Identify which cell holds the provided text, then report its [X, Y] central coordinate. 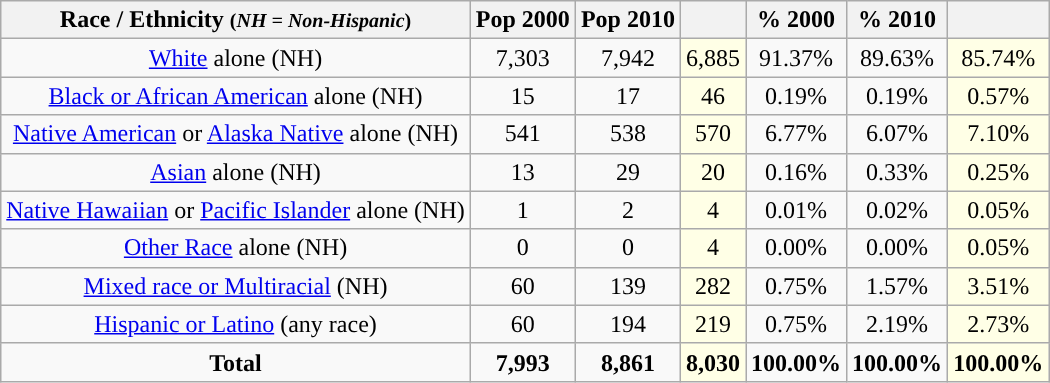
7,303 [522, 58]
% 2000 [796, 20]
Asian alone (NH) [236, 172]
0.25% [998, 172]
15 [522, 96]
7,993 [522, 362]
Total [236, 362]
139 [628, 286]
17 [628, 96]
Race / Ethnicity (NH = Non-Hispanic) [236, 20]
541 [522, 134]
46 [712, 96]
2 [628, 210]
8,030 [712, 362]
20 [712, 172]
7,942 [628, 58]
194 [628, 324]
% 2010 [898, 20]
89.63% [898, 58]
219 [712, 324]
1 [522, 210]
Native Hawaiian or Pacific Islander alone (NH) [236, 210]
0.16% [796, 172]
Pop 2010 [628, 20]
570 [712, 134]
0.33% [898, 172]
91.37% [796, 58]
Black or African American alone (NH) [236, 96]
Native American or Alaska Native alone (NH) [236, 134]
7.10% [998, 134]
6.07% [898, 134]
6.77% [796, 134]
3.51% [998, 286]
2.73% [998, 324]
Hispanic or Latino (any race) [236, 324]
8,861 [628, 362]
1.57% [898, 286]
Mixed race or Multiracial (NH) [236, 286]
6,885 [712, 58]
0.57% [998, 96]
0.01% [796, 210]
2.19% [898, 324]
13 [522, 172]
85.74% [998, 58]
282 [712, 286]
Other Race alone (NH) [236, 248]
538 [628, 134]
0.02% [898, 210]
29 [628, 172]
Pop 2000 [522, 20]
White alone (NH) [236, 58]
